Determine the (X, Y) coordinate at the center of the cell enclosing the given text.  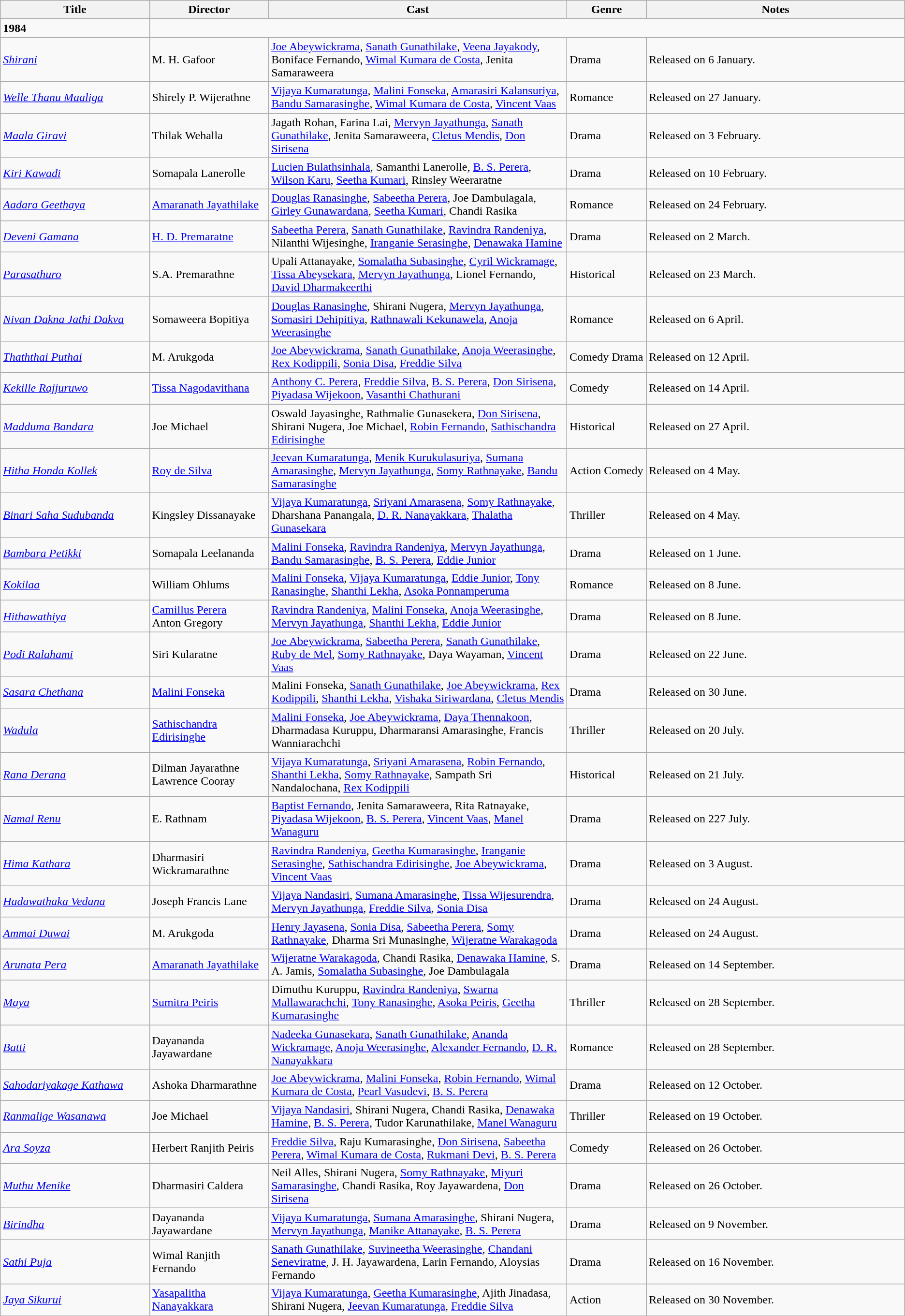
Kiri Kawadi (75, 173)
Hithawathiya (75, 616)
Joe Abeywickrama, Sanath Gunathilake, Anoja Weerasinghe, Rex Kodippili, Sonia Disa, Freddie Silva (418, 357)
Neil Alles, Shirani Nugera, Somy Rathnayake, Miyuri Samarasinghe, Chandi Rasika, Roy Jayawardena, Don Sirisena (418, 1186)
Maala Giravi (75, 135)
Released on 20 July. (775, 730)
Ranmalige Wasanawa (75, 1117)
Sanath Gunathilake, Suvineetha Weerasinghe, Chandani Seneviratne, J. H. Jayawardena, Larin Fernando, Aloysias Fernando (418, 1262)
Welle Thanu Maaliga (75, 98)
Dimuthu Kuruppu, Ravindra Randeniya, Swarna Mallawarachchi, Tony Ranasinghe, Asoka Peiris, Geetha Kumarasinghe (418, 1002)
Dharmasiri Wickramarathne (209, 863)
Somapala Leelananda (209, 553)
Sumitra Peiris (209, 1002)
Released on 6 April. (775, 319)
Herbert Ranjith Peiris (209, 1148)
Aadara Geethaya (75, 205)
Yasapalitha Nanayakkara (209, 1300)
Vijaya Kumaratunga, Sriyani Amarasena, Somy Rathnayake, Dharshana Panangala, D. R. Nanayakkara, Thalatha Gunasekara (418, 515)
Released on 12 April. (775, 357)
Shirani (75, 59)
Anthony C. Perera, Freddie Silva, B. S. Perera, Don Sirisena, Piyadasa Wijekoon, Vasanthi Chathurani (418, 388)
Lucien Bulathsinhala, Samanthi Lanerolle, B. S. Perera, Wilson Karu, Seetha Kumari, Rinsley Weeraratne (418, 173)
Somapala Lanerolle (209, 173)
Vijaya Kumaratunga, Sumana Amarasinghe, Shirani Nugera, Mervyn Jayathunga, Manike Attanayake, B. S. Perera (418, 1224)
Vijaya Kumaratunga, Malini Fonseka, Amarasiri Kalansuriya, Bandu Samarasinghe, Wimal Kumara de Costa, Vincent Vaas (418, 98)
Kingsley Dissanayake (209, 515)
Released on 24 February. (775, 205)
Released on 227 July. (775, 819)
Podi Ralahami (75, 654)
Released on 10 February. (775, 173)
S.A. Premarathne (209, 274)
Cast (418, 10)
Muthu Menike (75, 1186)
Released on 27 April. (775, 426)
Bambara Petikki (75, 553)
Wadula (75, 730)
Ammai Duwai (75, 933)
Joe Abeywickrama, Malini Fonseka, Robin Fernando, Wimal Kumara de Costa, Pearl Vasudevi, B. S. Perera (418, 1085)
Released on 3 February. (775, 135)
Title (75, 10)
Somaweera Bopitiya (209, 319)
Freddie Silva, Raju Kumarasinghe, Don Sirisena, Sabeetha Perera, Wimal Kumara de Costa, Rukmani Devi, B. S. Perera (418, 1148)
Malini Fonseka, Joe Abeywickrama, Daya Thennakoon, Dharmadasa Kuruppu, Dharmaransi Amarasinghe, Francis Wanniarachchi (418, 730)
Malini Fonseka, Vijaya Kumaratunga, Eddie Junior, Tony Ranasinghe, Shanthi Lekha, Asoka Ponnamperuma (418, 585)
Joe Abeywickrama, Sanath Gunathilake, Veena Jayakody, Boniface Fernando, Wimal Kumara de Costa, Jenita Samaraweera (418, 59)
Sathischandra Edirisinghe (209, 730)
Joseph Francis Lane (209, 901)
Released on 16 November. (775, 1262)
Douglas Ranasinghe, Shirani Nugera, Mervyn Jayathunga, Somasiri Dehipitiya, Rathnawali Kekunawela, Anoja Weerasinghe (418, 319)
Released on 14 September. (775, 964)
Sahodariyakage Kathawa (75, 1085)
Released on 12 October. (775, 1085)
Comedy Drama (606, 357)
Malini Fonseka, Sanath Gunathilake, Joe Abeywickrama, Rex Kodippili, Shanthi Lekha, Vishaka Siriwardana, Cletus Mendis (418, 692)
Released on 23 March. (775, 274)
Genre (606, 10)
Jaya Sikurui (75, 1300)
Malini Fonseka, Ravindra Randeniya, Mervyn Jayathunga, Bandu Samarasinghe, B. S. Perera, Eddie Junior (418, 553)
Batti (75, 1047)
Malini Fonseka (209, 692)
Thaththai Puthai (75, 357)
Nivan Dakna Jathi Dakva (75, 319)
Madduma Bandara (75, 426)
Ashoka Dharmarathne (209, 1085)
Released on 19 October. (775, 1117)
Camillus Perera Anton Gregory (209, 616)
Jeevan Kumaratunga, Menik Kurukulasuriya, Sumana Amarasinghe, Mervyn Jayathunga, Somy Rathnayake, Bandu Samarasinghe (418, 471)
Ravindra Randeniya, Geetha Kumarasinghe, Iranganie Serasinghe, Sathischandra Edirisinghe, Joe Abeywickrama, Vincent Vaas (418, 863)
Douglas Ranasinghe, Sabeetha Perera, Joe Dambulagala, Girley Gunawardana, Seetha Kumari, Chandi Rasika (418, 205)
Wimal Ranjith Fernando (209, 1262)
Upali Attanayake, Somalatha Subasinghe, Cyril Wickramage, Tissa Abeysekara, Mervyn Jayathunga, Lionel Fernando, David Dharmakeerthi (418, 274)
Released on 3 August. (775, 863)
Roy de Silva (209, 471)
Sabeetha Perera, Sanath Gunathilake, Ravindra Randeniya, Nilanthi Wijesinghe, Iranganie Serasinghe, Denawaka Hamine (418, 236)
Released on 1 June. (775, 553)
Kokilaa (75, 585)
Action Comedy (606, 471)
M. H. Gafoor (209, 59)
Namal Renu (75, 819)
Released on 6 January. (775, 59)
Wijeratne Warakagoda, Chandi Rasika, Denawaka Hamine, S. A. Jamis, Somalatha Subasinghe, Joe Dambulagala (418, 964)
Released on 14 April. (775, 388)
Siri Kularatne (209, 654)
Joe Abeywickrama, Sabeetha Perera, Sanath Gunathilake, Ruby de Mel, Somy Rathnayake, Daya Wayaman, Vincent Vaas (418, 654)
Birindha (75, 1224)
Tissa Nagodavithana (209, 388)
Notes (775, 10)
Baptist Fernando, Jenita Samaraweera, Rita Ratnayake, Piyadasa Wijekoon, B. S. Perera, Vincent Vaas, Manel Wanaguru (418, 819)
Sathi Puja (75, 1262)
Ravindra Randeniya, Malini Fonseka, Anoja Weerasinghe, Mervyn Jayathunga, Shanthi Lekha, Eddie Junior (418, 616)
Parasathuro (75, 274)
Ara Soyza (75, 1148)
Released on 2 March. (775, 236)
Director (209, 10)
Released on 9 November. (775, 1224)
William Ohlums (209, 585)
Deveni Gamana (75, 236)
Binari Saha Sudubanda (75, 515)
Shirely P. Wijerathne (209, 98)
Released on 21 July. (775, 775)
E. Rathnam (209, 819)
Dilman Jayarathne Lawrence Cooray (209, 775)
Arunata Pera (75, 964)
Hitha Honda Kollek (75, 471)
Thilak Wehalla (209, 135)
Vijaya Kumaratunga, Geetha Kumarasinghe, Ajith Jinadasa, Shirani Nugera, Jeevan Kumaratunga, Freddie Silva (418, 1300)
Kekille Rajjuruwo (75, 388)
Hadawathaka Vedana (75, 901)
Released on 22 June. (775, 654)
Nadeeka Gunasekara, Sanath Gunathilake, Ananda Wickramage, Anoja Weerasinghe, Alexander Fernando, D. R. Nanayakkara (418, 1047)
Vijaya Kumaratunga, Sriyani Amarasena, Robin Fernando, Shanthi Lekha, Somy Rathnayake, Sampath Sri Nandalochana, Rex Kodippili (418, 775)
Vijaya Nandasiri, Shirani Nugera, Chandi Rasika, Denawaka Hamine, B. S. Perera, Tudor Karunathilake, Manel Wanaguru (418, 1117)
Released on 30 June. (775, 692)
Dharmasiri Caldera (209, 1186)
Hima Kathara (75, 863)
Vijaya Nandasiri, Sumana Amarasinghe, Tissa Wijesurendra, Mervyn Jayathunga, Freddie Silva, Sonia Disa (418, 901)
Released on 30 November. (775, 1300)
Released on 27 January. (775, 98)
H. D. Premaratne (209, 236)
Henry Jayasena, Sonia Disa, Sabeetha Perera, Somy Rathnayake, Dharma Sri Munasinghe, Wijeratne Warakagoda (418, 933)
Sasara Chethana (75, 692)
Action (606, 1300)
Rana Derana (75, 775)
Maya (75, 1002)
Jagath Rohan, Farina Lai, Mervyn Jayathunga, Sanath Gunathilake, Jenita Samaraweera, Cletus Mendis, Don Sirisena (418, 135)
Oswald Jayasinghe, Rathmalie Gunasekera, Don Sirisena, Shirani Nugera, Joe Michael, Robin Fernando, Sathischandra Edirisinghe (418, 426)
1984 (75, 28)
